Scan for the cell matching the given text and deliver its (X, Y) coordinate at center. 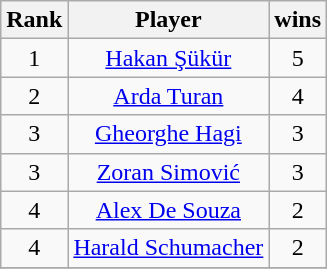
Rank (34, 20)
5 (298, 58)
Alex De Souza (168, 210)
1 (34, 58)
wins (298, 20)
Hakan Şükür (168, 58)
Arda Turan (168, 96)
Player (168, 20)
Zoran Simović (168, 172)
Harald Schumacher (168, 248)
Gheorghe Hagi (168, 134)
